Capture the cell that displays the provided text and extract its (X, Y) central coordinate. 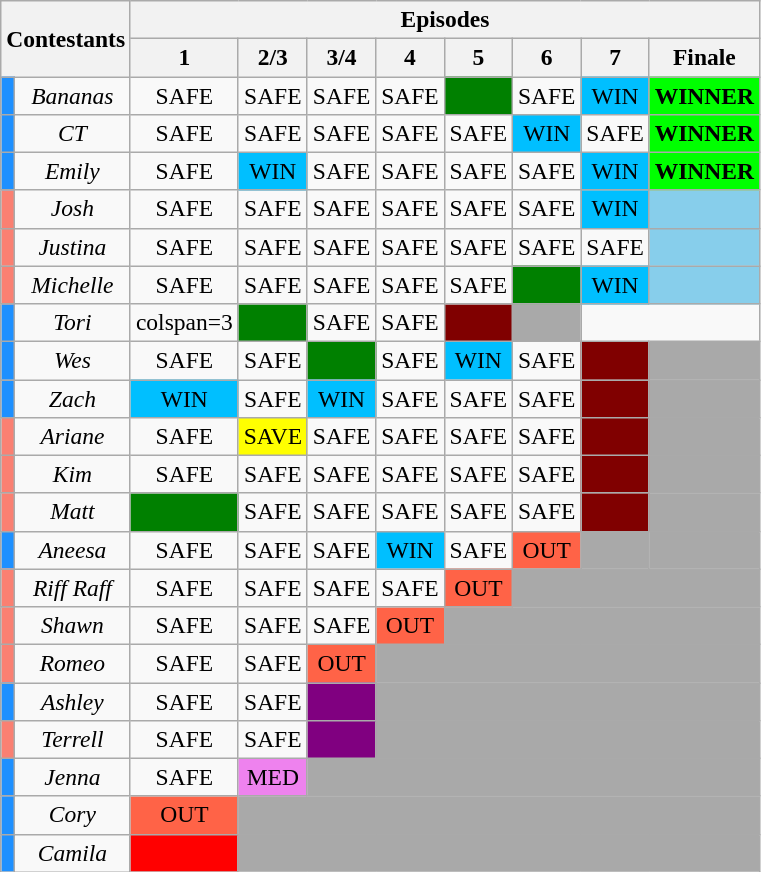
Wes (72, 360)
Tori (72, 322)
MED (272, 777)
5 (478, 57)
Jenna (72, 777)
Zach (72, 398)
Michelle (72, 285)
2/3 (272, 57)
6 (547, 57)
Contestants (66, 38)
Ariane (72, 436)
3/4 (341, 57)
CT (72, 133)
4 (410, 57)
Finale (704, 57)
Terrell (72, 739)
Bananas (72, 95)
Matt (72, 512)
Josh (72, 209)
Kim (72, 474)
Shawn (72, 625)
1 (184, 57)
Romeo (72, 663)
Ashley (72, 701)
7 (615, 57)
Camila (72, 853)
Episodes (444, 19)
Aneesa (72, 550)
SAVE (272, 436)
Justina (72, 247)
Emily (72, 171)
Riff Raff (72, 588)
Cory (72, 815)
colspan=3 (184, 322)
